Determine the [x, y] coordinate at the center of the cell enclosing the given text.  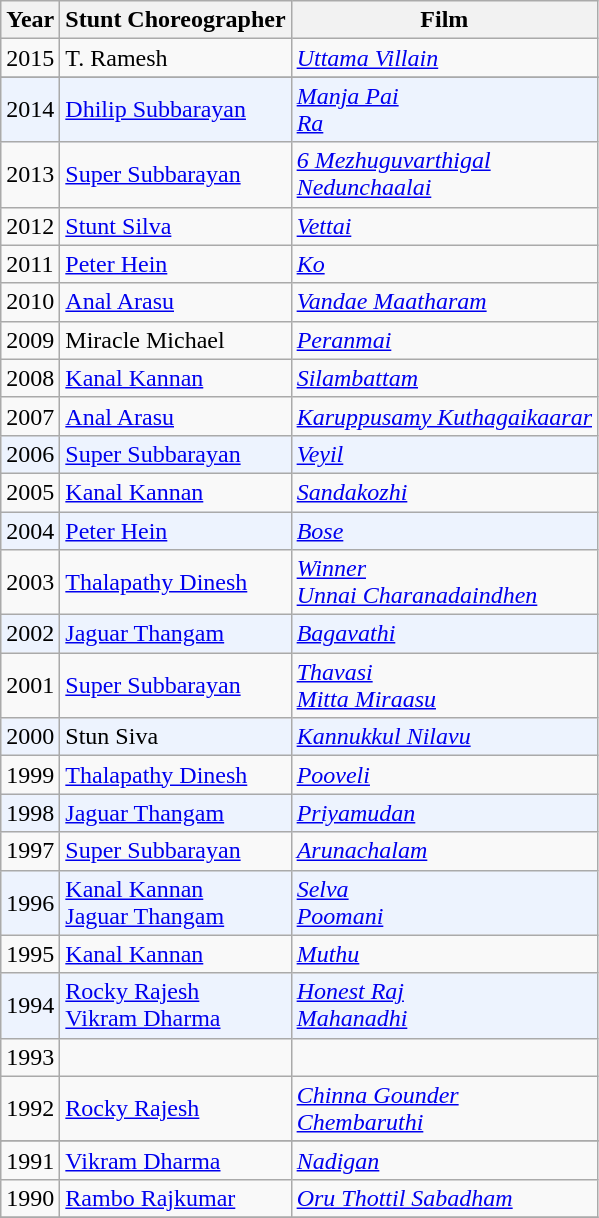
Priyamudan [444, 813]
Vettai [444, 226]
Ko [444, 264]
ThavasiMitta Miraasu [444, 686]
2009 [30, 340]
Pooveli [444, 775]
2000 [30, 737]
Film [444, 20]
Peranmai [444, 340]
Silambattam [444, 378]
1993 [30, 1057]
SelvaPoomani [444, 902]
Bagavathi [444, 634]
2001 [30, 686]
Honest RajMahanadhi [444, 1006]
Uttama Villain [444, 58]
Nadigan [444, 1160]
2004 [30, 531]
2014 [30, 110]
1994 [30, 1006]
Chinna GounderChembaruthi [444, 1108]
2013 [30, 174]
Stunt Silva [176, 226]
1992 [30, 1108]
Rambo Rajkumar [176, 1198]
Manja PaiRa [444, 110]
Rocky RajeshVikram Dharma [176, 1006]
2011 [30, 264]
1990 [30, 1198]
T. Ramesh [176, 58]
Vikram Dharma [176, 1160]
Dhilip Subbarayan [176, 110]
1999 [30, 775]
Rocky Rajesh [176, 1108]
Muthu [444, 954]
Oru Thottil Sabadham [444, 1198]
Arunachalam [444, 851]
Miracle Michael [176, 340]
Sandakozhi [444, 492]
Veyil [444, 454]
6 MezhuguvarthigalNedunchaalai [444, 174]
Bose [444, 531]
2007 [30, 416]
2015 [30, 58]
1996 [30, 902]
2002 [30, 634]
Karuppusamy Kuthagaikaarar [444, 416]
2003 [30, 582]
Year [30, 20]
1995 [30, 954]
2012 [30, 226]
1991 [30, 1160]
WinnerUnnai Charanadaindhen [444, 582]
2006 [30, 454]
Kanal KannanJaguar Thangam [176, 902]
1998 [30, 813]
2008 [30, 378]
1997 [30, 851]
2005 [30, 492]
Vandae Maatharam [444, 302]
2010 [30, 302]
Stunt Choreographer [176, 20]
Kannukkul Nilavu [444, 737]
Stun Siva [176, 737]
